Scan for the cell matching the given text and deliver its (X, Y) coordinate at center. 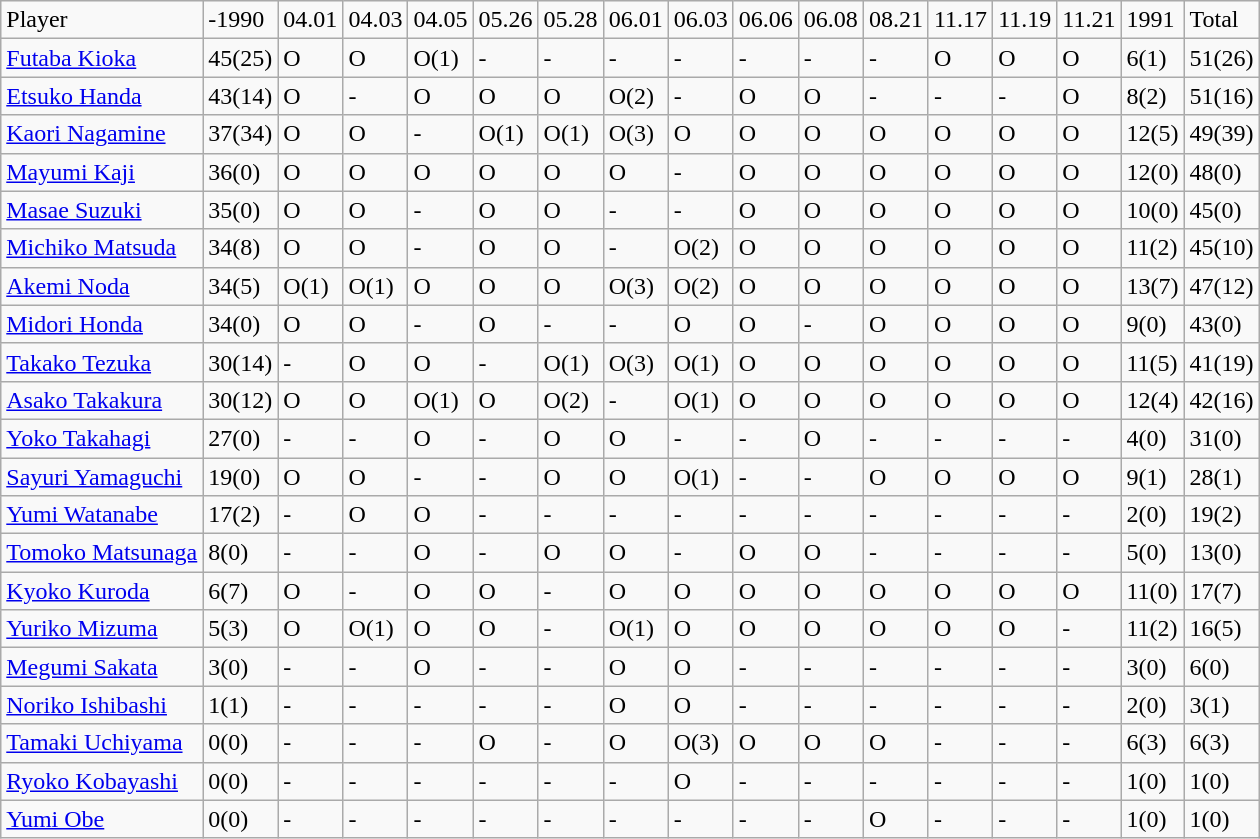
Player (102, 20)
Ryoko Kobayashi (102, 781)
19(0) (240, 477)
04.03 (376, 20)
4(0) (1152, 438)
06.08 (830, 20)
51(26) (1222, 58)
8(0) (240, 553)
43(14) (240, 96)
42(16) (1222, 400)
11.17 (960, 20)
11.19 (1025, 20)
Etsuko Handa (102, 96)
6(7) (240, 591)
36(0) (240, 172)
51(16) (1222, 96)
45(25) (240, 58)
Takako Tezuka (102, 362)
13(7) (1152, 286)
43(0) (1222, 324)
3(1) (1222, 705)
04.01 (310, 20)
Yumi Obe (102, 819)
41(19) (1222, 362)
1991 (1152, 20)
49(39) (1222, 134)
Masae Suzuki (102, 210)
06.01 (636, 20)
12(5) (1152, 134)
Yoko Takahagi (102, 438)
13(0) (1222, 553)
Midori Honda (102, 324)
08.21 (896, 20)
Akemi Noda (102, 286)
04.05 (440, 20)
11.21 (1089, 20)
-1990 (240, 20)
34(5) (240, 286)
37(34) (240, 134)
06.03 (700, 20)
6(0) (1222, 667)
Tamaki Uchiyama (102, 743)
30(14) (240, 362)
10(0) (1152, 210)
Total (1222, 20)
30(12) (240, 400)
27(0) (240, 438)
31(0) (1222, 438)
19(2) (1222, 515)
Mayumi Kaji (102, 172)
Michiko Matsuda (102, 248)
05.28 (570, 20)
Noriko Ishibashi (102, 705)
1(1) (240, 705)
06.06 (766, 20)
Sayuri Yamaguchi (102, 477)
Kaori Nagamine (102, 134)
Futaba Kioka (102, 58)
Yumi Watanabe (102, 515)
17(2) (240, 515)
Yuriko Mizuma (102, 629)
9(0) (1152, 324)
34(8) (240, 248)
6(1) (1152, 58)
Kyoko Kuroda (102, 591)
Megumi Sakata (102, 667)
9(1) (1152, 477)
34(0) (240, 324)
5(3) (240, 629)
28(1) (1222, 477)
48(0) (1222, 172)
05.26 (506, 20)
Tomoko Matsunaga (102, 553)
12(4) (1152, 400)
11(0) (1152, 591)
45(10) (1222, 248)
16(5) (1222, 629)
11(5) (1152, 362)
47(12) (1222, 286)
5(0) (1152, 553)
Asako Takakura (102, 400)
12(0) (1152, 172)
8(2) (1152, 96)
45(0) (1222, 210)
35(0) (240, 210)
17(7) (1222, 591)
